Extract the [x, y] coordinate from the center of the cell holding the provided text.  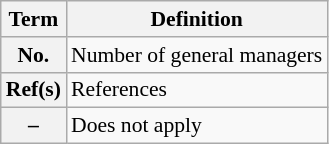
Does not apply [196, 126]
Number of general managers [196, 55]
Term [34, 19]
No. [34, 55]
Definition [196, 19]
References [196, 90]
– [34, 126]
Ref(s) [34, 90]
